Detect which cell encompasses the target text, then output its (x, y) center coordinate. 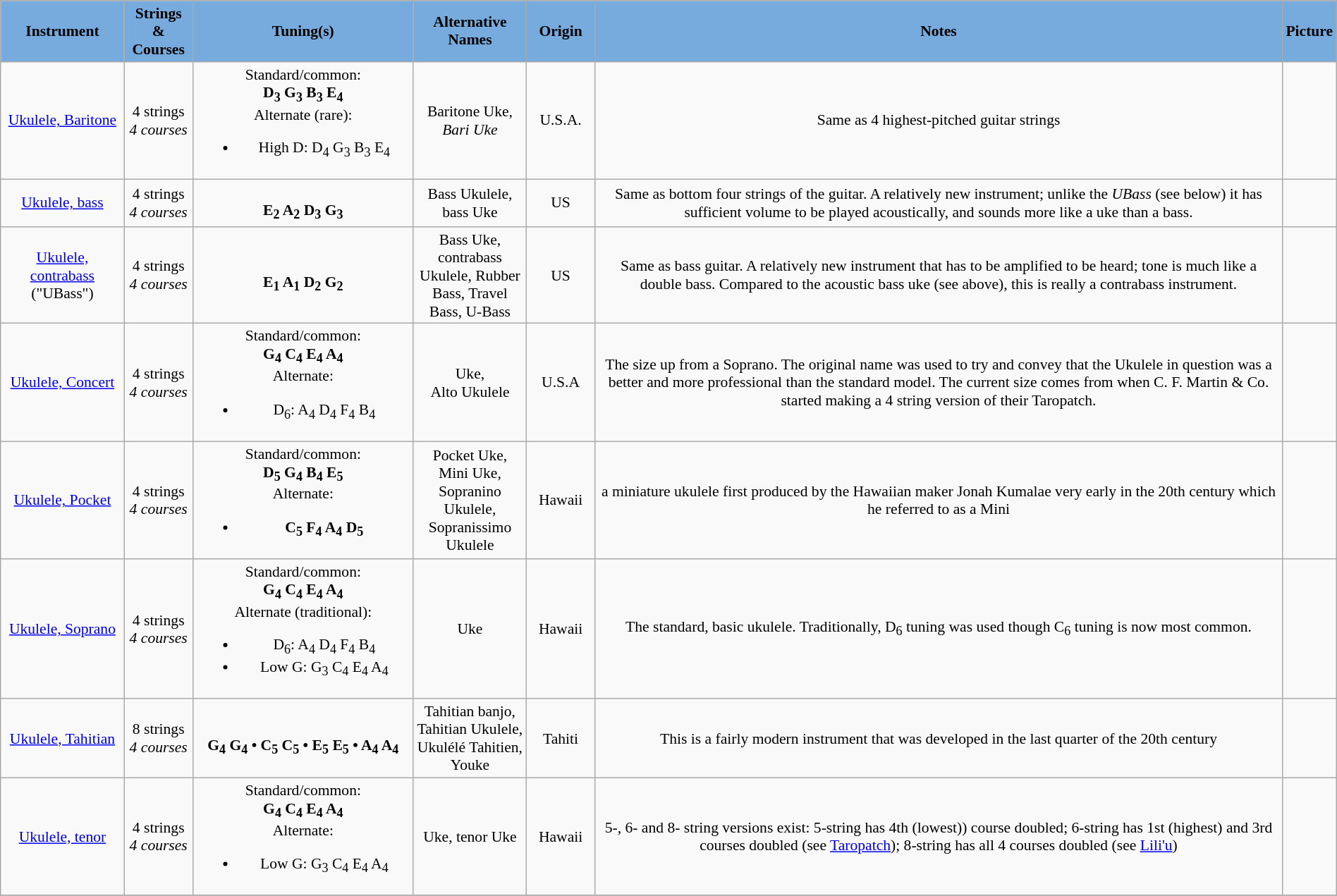
Pocket Uke, Mini Uke, Sopranino Ukulele, Sopranissimo Ukulele (470, 501)
a miniature ukulele first produced by the Hawaiian maker Jonah Kumalae very early in the 20th century which he referred to as a Mini (939, 501)
Ukulele, bass (62, 203)
Ukulele, Pocket (62, 501)
Baritone Uke, Bari Uke (470, 120)
Instrument (62, 31)
E1 A1 D2 G2 (303, 275)
Bass Ukulele, bass Uke (470, 203)
Ukulele, contrabass ("UBass") (62, 275)
Standard/common:D5 G4 B4 E5Alternate:C5 F4 A4 D5 (303, 501)
Strings & Courses (158, 31)
Origin (561, 31)
Standard/common:D3 G3 B3 E4 Alternate (rare):High D: D4 G3 B3 E4 (303, 120)
Tahiti (561, 738)
Uke (470, 629)
The standard, basic ukulele. Traditionally, D6 tuning was used though C6 tuning is now most common. (939, 629)
Ukulele, Concert (62, 382)
U.S.A (561, 382)
Standard/common:G4 C4 E4 A4Alternate (traditional):D6: A4 D4 F4 B4Low G: G3 C4 E4 A4 (303, 629)
8 strings4 courses (158, 738)
This is a fairly modern instrument that was developed in the last quarter of the 20th century (939, 738)
Tahitian banjo, Tahitian Ukulele, Ukulélé Tahitien, Youke (470, 738)
Picture (1309, 31)
Uke, tenor Uke (470, 836)
Ukulele, Soprano (62, 629)
Notes (939, 31)
Same as 4 highest-pitched guitar strings (939, 120)
Uke,Alto Ukulele (470, 382)
Bass Uke, contrabass Ukulele, Rubber Bass, Travel Bass, U-Bass (470, 275)
Tuning(s) (303, 31)
U.S.A. (561, 120)
G4 G4 • C5 C5 • E5 E5 • A4 A4 (303, 738)
Standard/common:G4 C4 E4 A4Alternate:Low G: G3 C4 E4 A4 (303, 836)
E2 A2 D3 G3 (303, 203)
Ukulele, Tahitian (62, 738)
Standard/common:G4 C4 E4 A4Alternate:D6: A4 D4 F4 B4 (303, 382)
Ukulele, tenor (62, 836)
Alternative Names (470, 31)
Ukulele, Baritone (62, 120)
